Search for the cell housing the specified text and yield its [x, y] center coordinate. 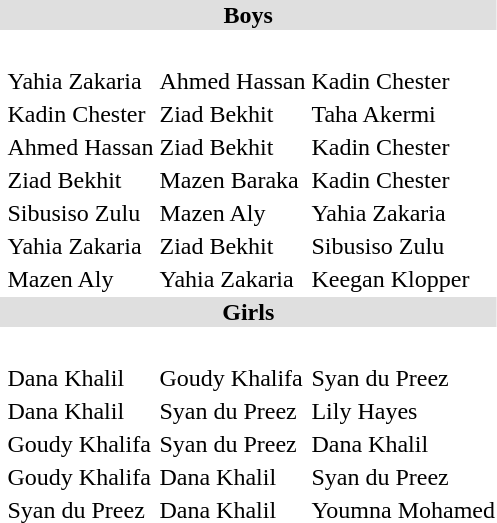
Taha Akermi [404, 114]
Girls [248, 312]
Keegan Klopper [404, 279]
Boys [248, 15]
Mazen Baraka [232, 180]
Lily Hayes [404, 411]
